Return [X, Y] of the center of cell containing provided text 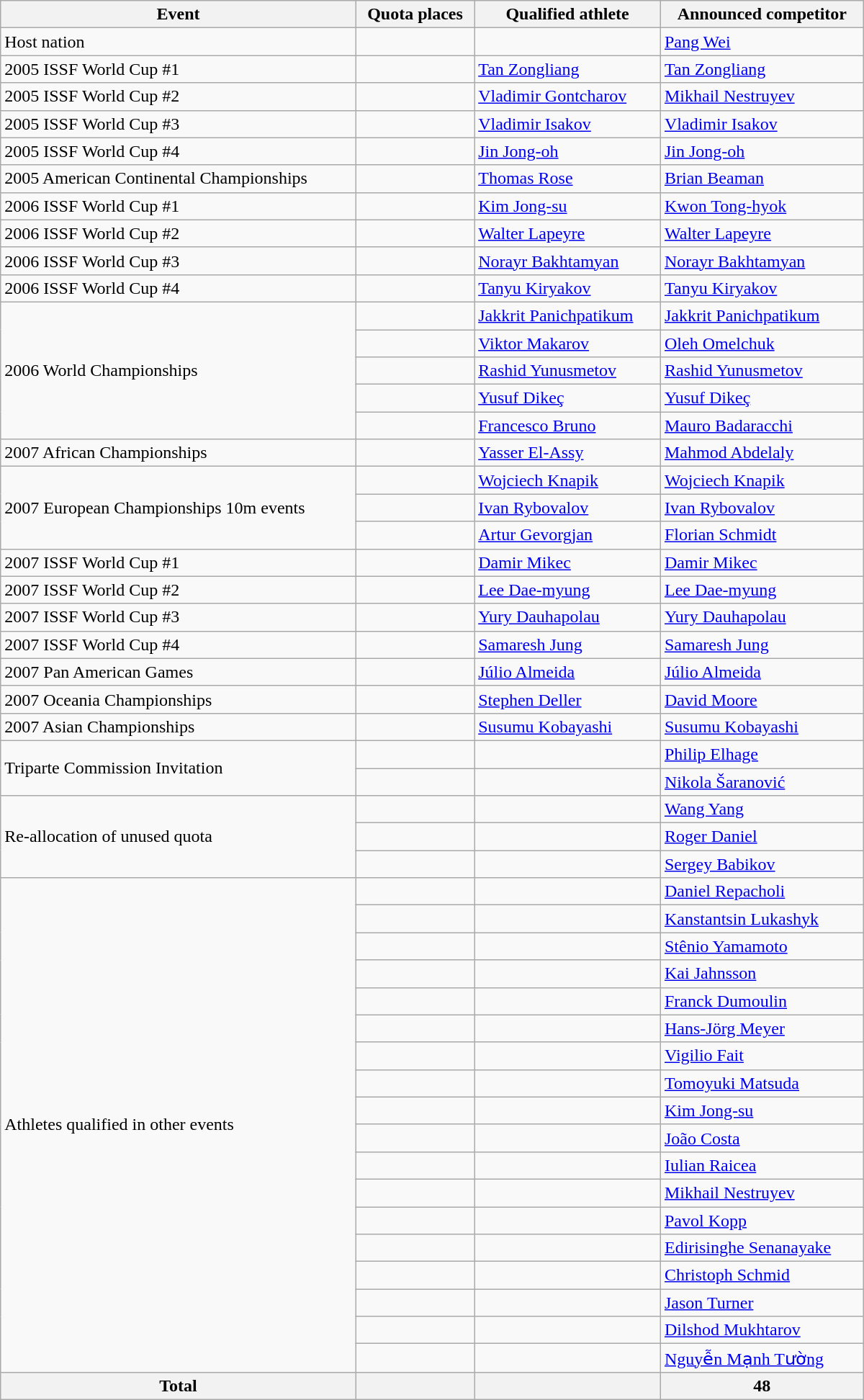
2005 ISSF World Cup #4 [179, 151]
Wang Yang [762, 809]
48 [762, 1386]
Announced competitor [762, 14]
Daniel Repacholi [762, 892]
João Costa [762, 1138]
2007 Oceania Championships [179, 699]
Edirisinghe Senanayake [762, 1248]
Christoph Schmid [762, 1275]
2006 World Championships [179, 370]
Brian Beaman [762, 179]
Artur Gevorgjan [567, 535]
2007 ISSF World Cup #1 [179, 562]
2007 Pan American Games [179, 672]
Viktor Makarov [567, 344]
2007 African Championships [179, 453]
2005 ISSF World Cup #1 [179, 69]
Re-allocation of unused quota [179, 837]
Stephen Deller [567, 699]
2005 American Continental Championships [179, 179]
2007 ISSF World Cup #3 [179, 617]
2006 ISSF World Cup #2 [179, 233]
2007 ISSF World Cup #4 [179, 645]
Florian Schmidt [762, 535]
2007 European Championships 10m events [179, 508]
Vladimir Gontcharov [567, 97]
Kwon Tong-hyok [762, 206]
Tomoyuki Matsuda [762, 1083]
Hans-Jörg Meyer [762, 1028]
Total [179, 1386]
2005 ISSF World Cup #2 [179, 97]
Quota places [415, 14]
Nikola Šaranović [762, 781]
Qualified athlete [567, 14]
2006 ISSF World Cup #4 [179, 288]
Mauro Badaracchi [762, 426]
Oleh Omelchuk [762, 344]
David Moore [762, 699]
Pang Wei [762, 42]
Kai Jahnsson [762, 974]
2007 Asian Championships [179, 727]
Yasser El-Assy [567, 453]
Sergey Babikov [762, 864]
Athletes qualified in other events [179, 1125]
2006 ISSF World Cup #3 [179, 261]
Dilshod Mukhtarov [762, 1330]
Triparte Commission Invitation [179, 768]
Host nation [179, 42]
Kanstantsin Lukashyk [762, 919]
2007 ISSF World Cup #2 [179, 590]
2005 ISSF World Cup #3 [179, 124]
Thomas Rose [567, 179]
Philip Elhage [762, 754]
Jason Turner [762, 1303]
Iulian Raicea [762, 1165]
Vigilio Fait [762, 1056]
Roger Daniel [762, 837]
Mahmod Abdelaly [762, 453]
Pavol Kopp [762, 1221]
Stênio Yamamoto [762, 946]
2006 ISSF World Cup #1 [179, 206]
Event [179, 14]
Franck Dumoulin [762, 1001]
Francesco Bruno [567, 426]
Nguyễn Mạnh Tường [762, 1358]
